Extract the [x, y] coordinate from the center of the cell holding the provided text.  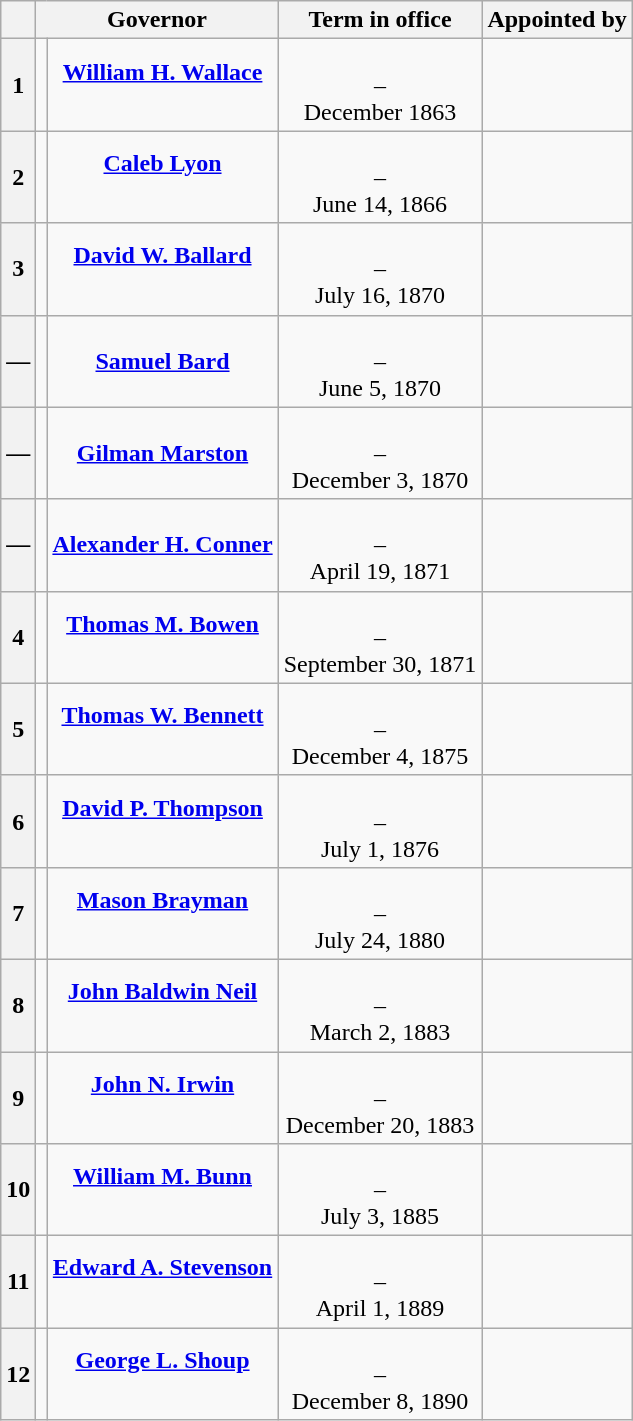
Thomas W. Bennett [162, 729]
5 [18, 729]
9 [18, 1098]
–July 16, 1870 [380, 269]
Thomas M. Bowen [162, 637]
David P. Thompson [162, 821]
11 [18, 1282]
John Baldwin Neil [162, 1005]
Edward A. Stevenson [162, 1282]
–July 3, 1885 [380, 1190]
David W. Ballard [162, 269]
–December 3, 1870 [380, 453]
–April 1, 1889 [380, 1282]
10 [18, 1190]
Gilman Marston [162, 453]
1 [18, 85]
Governor [157, 20]
–December 1863 [380, 85]
–December 8, 1890 [380, 1374]
6 [18, 821]
Mason Brayman [162, 913]
8 [18, 1005]
4 [18, 637]
7 [18, 913]
–March 2, 1883 [380, 1005]
Alexander H. Conner [162, 545]
Appointed by [557, 20]
Term in office [380, 20]
–July 24, 1880 [380, 913]
Caleb Lyon [162, 177]
3 [18, 269]
12 [18, 1374]
–December 4, 1875 [380, 729]
George L. Shoup [162, 1374]
2 [18, 177]
John N. Irwin [162, 1098]
William H. Wallace [162, 85]
–December 20, 1883 [380, 1098]
Samuel Bard [162, 361]
–July 1, 1876 [380, 821]
–April 19, 1871 [380, 545]
–June 14, 1866 [380, 177]
William M. Bunn [162, 1190]
–September 30, 1871 [380, 637]
–June 5, 1870 [380, 361]
